Identify which cell holds the provided text, then report its (X, Y) central coordinate. 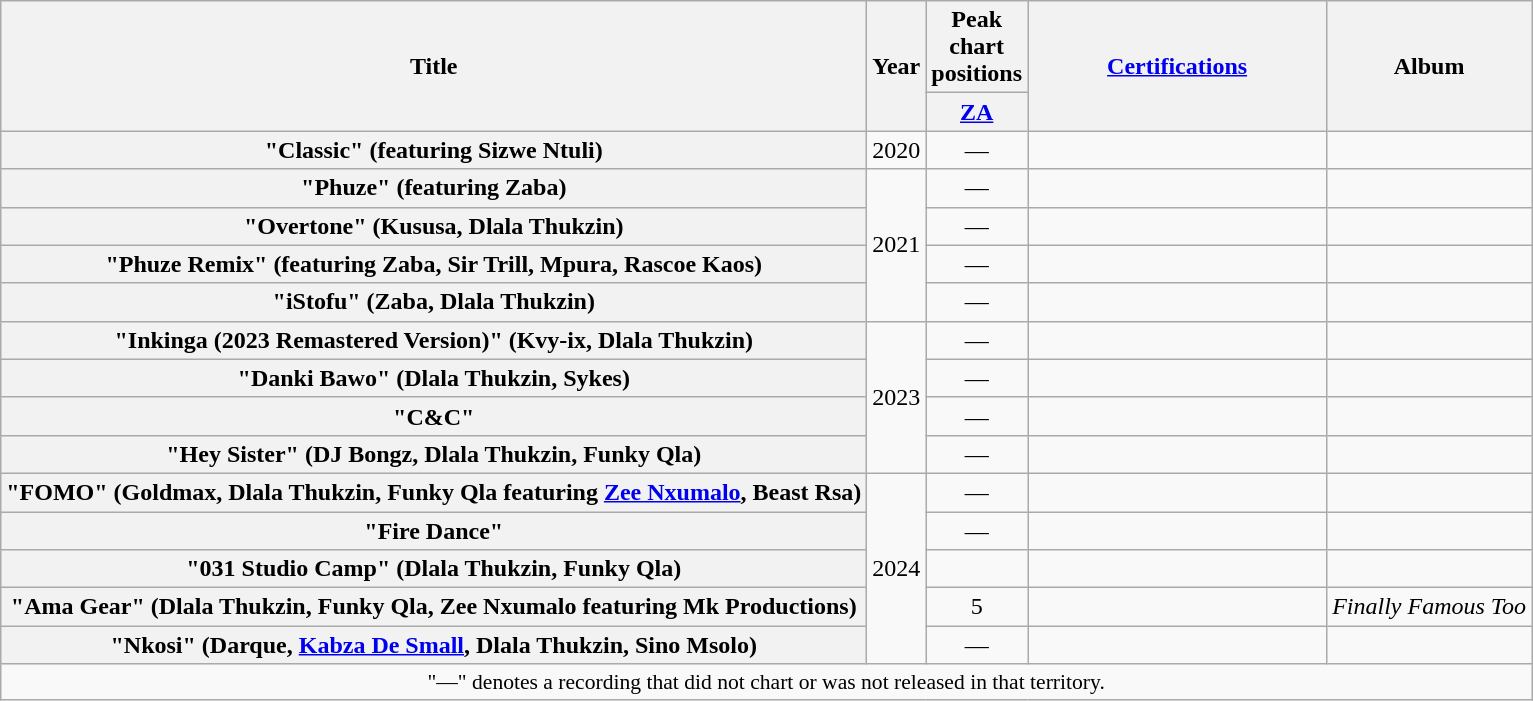
"Overtone" (Kususa, Dlala Thukzin) (434, 226)
Year (896, 66)
2024 (896, 568)
"Ama Gear" (Dlala Thukzin, Funky Qla, Zee Nxumalo featuring Mk Productions) (434, 607)
"—" denotes a recording that did not chart or was not released in that territory. (766, 682)
Peak chart positions (977, 47)
"FOMO" (Goldmax, Dlala Thukzin, Funky Qla featuring Zee Nxumalo, Beast Rsa) (434, 492)
"Phuze" (featuring Zaba) (434, 188)
Certifications (1178, 66)
2021 (896, 245)
"Phuze Remix" (featuring Zaba, Sir Trill, Mpura, Rascoe Kaos) (434, 264)
ZA (977, 112)
2023 (896, 397)
Finally Famous Too (1430, 607)
"Danki Bawo" (Dlala Thukzin, Sykes) (434, 378)
"Classic" (featuring Sizwe Ntuli) (434, 150)
"031 Studio Camp" (Dlala Thukzin, Funky Qla) (434, 569)
"C&C" (434, 416)
Title (434, 66)
"Hey Sister" (DJ Bongz, Dlala Thukzin, Funky Qla) (434, 454)
Album (1430, 66)
"Fire Dance" (434, 531)
2020 (896, 150)
"Nkosi" (Darque, Kabza De Small, Dlala Thukzin, Sino Msolo) (434, 645)
5 (977, 607)
"Inkinga (2023 Remastered Version)" (Kvy-ix, Dlala Thukzin) (434, 340)
"iStofu" (Zaba, Dlala Thukzin) (434, 302)
